Output the (x, y) coordinate of the center of the cell containing the given text.  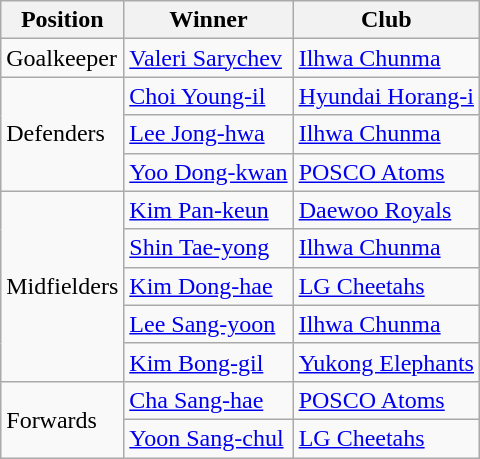
Kim Bong-gil (208, 362)
Lee Jong-hwa (208, 134)
Kim Pan-keun (208, 210)
Shin Tae-yong (208, 248)
Winner (208, 20)
Forwards (62, 419)
Lee Sang-yoon (208, 324)
Position (62, 20)
Cha Sang-hae (208, 400)
Yoo Dong-kwan (208, 172)
Goalkeeper (62, 58)
Hyundai Horang-i (386, 96)
Kim Dong-hae (208, 286)
Midfielders (62, 286)
Yoon Sang-chul (208, 438)
Defenders (62, 134)
Valeri Sarychev (208, 58)
Yukong Elephants (386, 362)
Daewoo Royals (386, 210)
Club (386, 20)
Choi Young-il (208, 96)
